For the text-containing cell, return its midpoint in [X, Y] coordinate format. 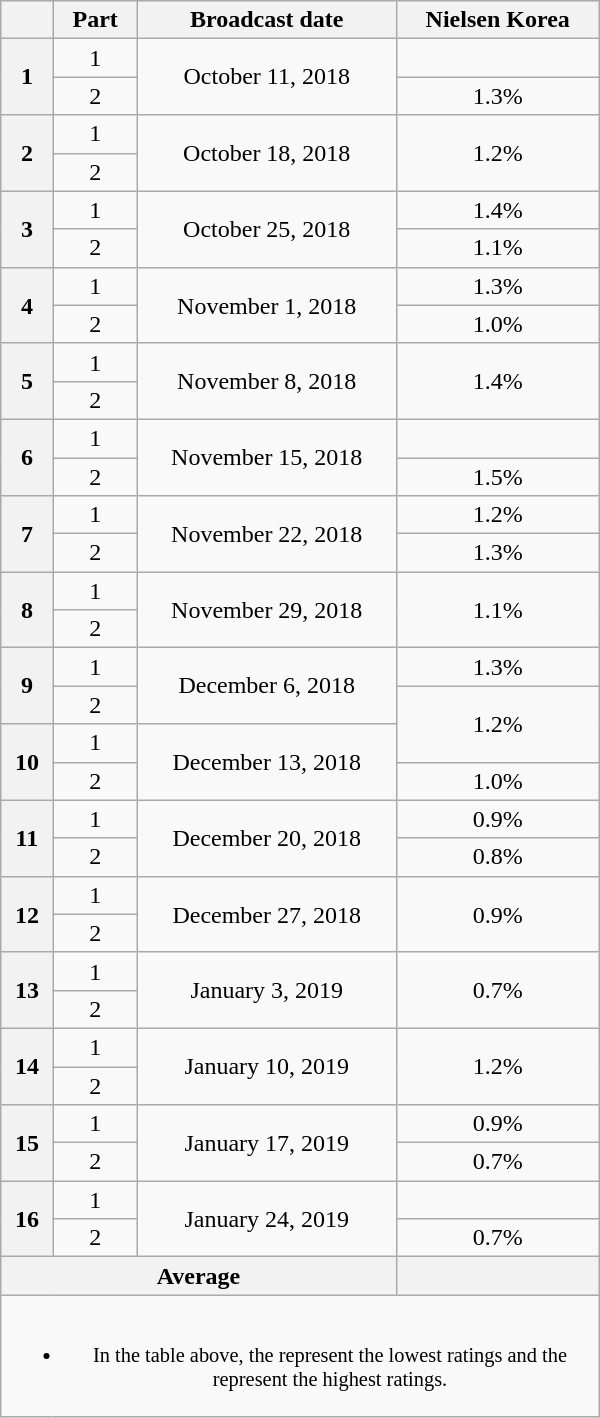
7 [27, 534]
December 20, 2018 [266, 838]
January 10, 2019 [266, 1066]
Average [198, 1276]
3 [27, 229]
14 [27, 1066]
December 13, 2018 [266, 762]
12 [27, 914]
Part [95, 20]
1.5% [498, 477]
11 [27, 838]
December 6, 2018 [266, 686]
November 22, 2018 [266, 534]
13 [27, 990]
January 17, 2019 [266, 1143]
December 27, 2018 [266, 914]
6 [27, 457]
October 25, 2018 [266, 229]
15 [27, 1143]
8 [27, 610]
October 11, 2018 [266, 77]
Broadcast date [266, 20]
January 24, 2019 [266, 1219]
Nielsen Korea [498, 20]
January 3, 2019 [266, 990]
9 [27, 686]
0.8% [498, 857]
In the table above, the represent the lowest ratings and the represent the highest ratings. [300, 1356]
4 [27, 305]
November 1, 2018 [266, 305]
November 15, 2018 [266, 457]
November 8, 2018 [266, 381]
October 18, 2018 [266, 153]
November 29, 2018 [266, 610]
10 [27, 762]
5 [27, 381]
16 [27, 1219]
